Return the [X, Y] coordinate for the center point of the cell that contains the specified text.  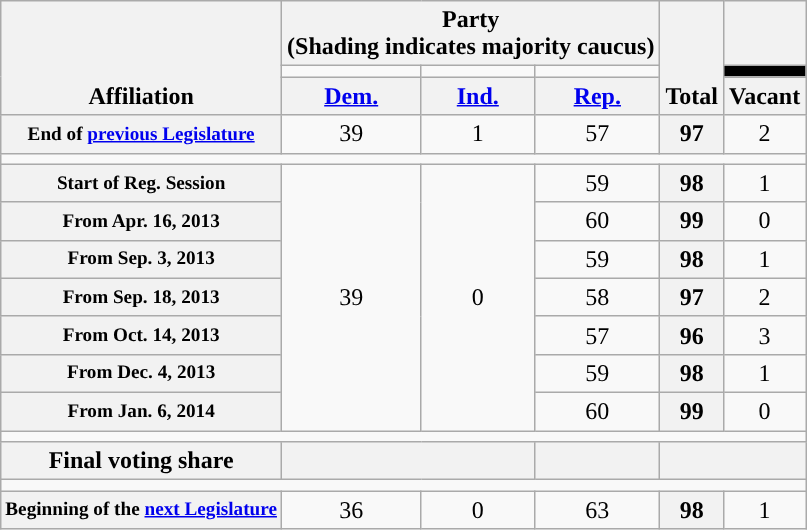
End of previous Legislature [142, 134]
96 [692, 335]
63 [598, 510]
Rep. [598, 96]
Vacant [764, 96]
Start of Reg. Session [142, 183]
Party (Shading indicates majority caucus) [471, 34]
36 [352, 510]
From Jan. 6, 2014 [142, 411]
58 [598, 297]
From Dec. 4, 2013 [142, 373]
Beginning of the next Legislature [142, 510]
From Oct. 14, 2013 [142, 335]
Total [692, 58]
Final voting share [142, 461]
From Apr. 16, 2013 [142, 221]
Dem. [352, 96]
Ind. [478, 96]
From Sep. 3, 2013 [142, 259]
Affiliation [142, 58]
3 [764, 335]
From Sep. 18, 2013 [142, 297]
